Capture the cell that displays the provided text and extract its [X, Y] central coordinate. 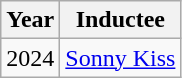
Year [30, 20]
Inductee [120, 20]
2024 [30, 58]
Sonny Kiss [120, 58]
